From the cell containing the given text, extract its center point as [X, Y] coordinate. 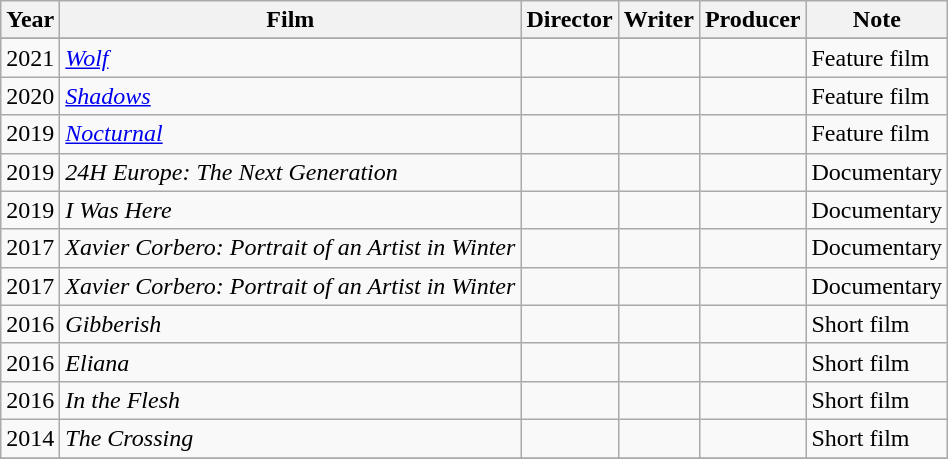
Year [30, 20]
2014 [30, 438]
Eliana [290, 362]
Note [877, 20]
The Crossing [290, 438]
I Was Here [290, 210]
Wolf [290, 58]
Director [570, 20]
Writer [658, 20]
Gibberish [290, 324]
24H Europe: The Next Generation [290, 172]
Shadows [290, 96]
2021 [30, 58]
Film [290, 20]
2020 [30, 96]
Nocturnal [290, 134]
Producer [752, 20]
In the Flesh [290, 400]
